Identify which cell holds the provided text, then report its (x, y) central coordinate. 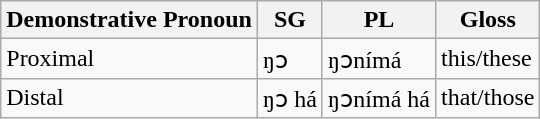
ŋɔnímá (378, 59)
SG (290, 20)
ŋɔnímá há (378, 98)
Demonstrative Pronoun (130, 20)
this/these (488, 59)
that/those (488, 98)
ŋɔ (290, 59)
PL (378, 20)
ŋɔ há (290, 98)
Proximal (130, 59)
Distal (130, 98)
Gloss (488, 20)
